Pinpoint the cell where the given text exists, returning its [x, y] midpoint coordinate. 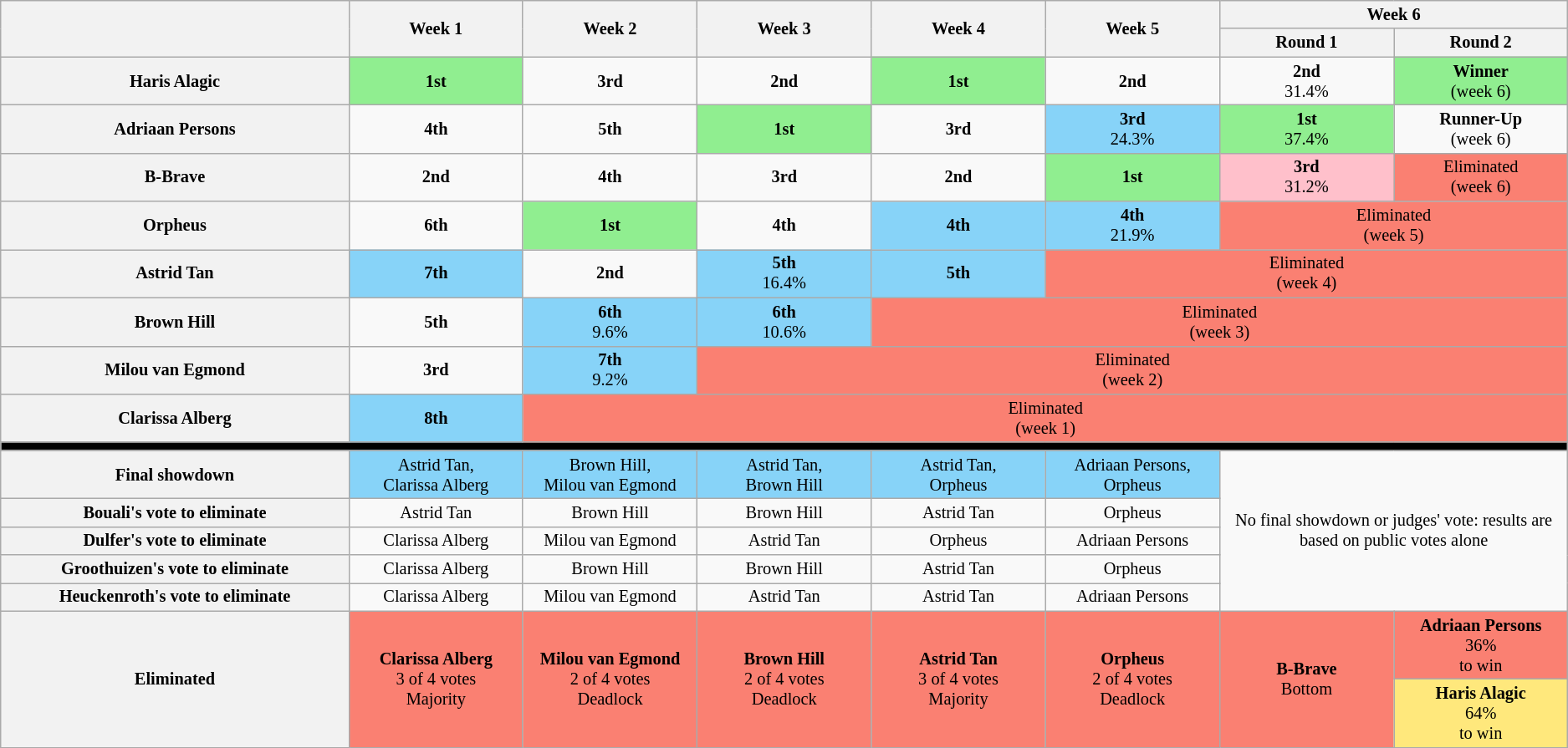
Astrid Tan,Clarissa Alberg [436, 475]
Adriaan Persons,Orpheus [1132, 475]
Bouali's vote to eliminate [175, 512]
8th [436, 418]
6th10.6% [784, 322]
Eliminated(week 3) [1219, 322]
Round 2 [1481, 43]
Astrid Tan,Orpheus [958, 475]
Eliminated(week 6) [1481, 177]
Brown Hill,Milou van Egmond [610, 475]
2nd31.4% [1306, 81]
5th16.4% [784, 273]
Week 1 [436, 28]
B-Brave [175, 177]
Haris Alagic 64% to win [1481, 713]
1st37.4% [1306, 129]
Astrid Tan3 of 4 votesMajority [958, 679]
Winner(week 6) [1481, 81]
Milou van Egmond2 of 4 votesDeadlock [610, 679]
No final showdown or judges' vote: results are based on public votes alone [1393, 531]
Week 2 [610, 28]
Eliminated [175, 679]
Final showdown [175, 475]
Eliminated(week 2) [1132, 370]
Orpheus2 of 4 votesDeadlock [1132, 679]
Heuckenroth's vote to eliminate [175, 597]
Haris Alagic [175, 81]
Eliminated(week 1) [1045, 418]
7th9.2% [610, 370]
B-BraveBottom [1306, 679]
Round 1 [1306, 43]
Runner-Up(week 6) [1481, 129]
Astrid Tan,Brown Hill [784, 475]
Adriaan Persons 36% to win [1481, 645]
6th9.6% [610, 322]
3rd31.2% [1306, 177]
3rd24.3% [1132, 129]
Eliminated(week 5) [1393, 226]
7th [436, 273]
Brown Hill2 of 4 votesDeadlock [784, 679]
Clarissa Alberg3 of 4 votesMajority [436, 679]
Groothuizen's vote to eliminate [175, 569]
Week 6 [1393, 14]
4th21.9% [1132, 226]
Week 4 [958, 28]
Dulfer's vote to eliminate [175, 541]
Week 5 [1132, 28]
Week 3 [784, 28]
6th [436, 226]
Eliminated(week 4) [1306, 273]
